Return the (x, y) coordinate for the center point of the cell that contains the specified text.  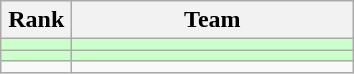
Rank (36, 20)
Team (212, 20)
